Search for the cell housing the specified text and yield its [x, y] center coordinate. 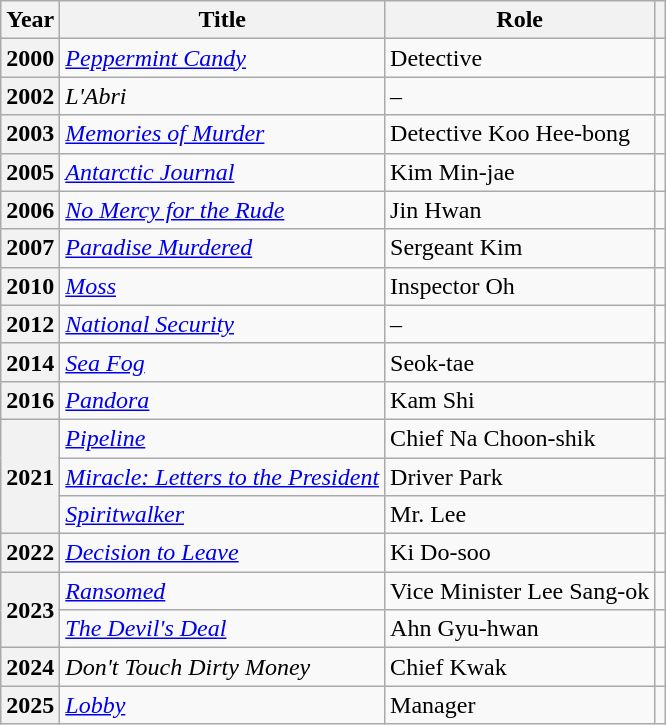
Sea Fog [222, 362]
Kim Min-jae [520, 172]
Memories of Murder [222, 134]
2003 [30, 134]
Year [30, 20]
2022 [30, 553]
Detective [520, 58]
2000 [30, 58]
Pipeline [222, 438]
Jin Hwan [520, 210]
Role [520, 20]
2024 [30, 667]
Decision to Leave [222, 553]
Ransomed [222, 591]
Don't Touch Dirty Money [222, 667]
Moss [222, 286]
Seok-tae [520, 362]
Manager [520, 705]
Sergeant Kim [520, 248]
Mr. Lee [520, 515]
Pandora [222, 400]
Title [222, 20]
2005 [30, 172]
Ki Do-soo [520, 553]
Antarctic Journal [222, 172]
Miracle: Letters to the President [222, 477]
2002 [30, 96]
Peppermint Candy [222, 58]
No Mercy for the Rude [222, 210]
Driver Park [520, 477]
Kam Shi [520, 400]
Chief Kwak [520, 667]
2014 [30, 362]
The Devil's Deal [222, 629]
2021 [30, 476]
Lobby [222, 705]
Inspector Oh [520, 286]
National Security [222, 324]
L'Abri [222, 96]
2016 [30, 400]
Spiritwalker [222, 515]
2007 [30, 248]
2012 [30, 324]
2025 [30, 705]
Chief Na Choon-shik [520, 438]
Vice Minister Lee Sang-ok [520, 591]
2006 [30, 210]
Paradise Murdered [222, 248]
2023 [30, 610]
Detective Koo Hee-bong [520, 134]
Ahn Gyu-hwan [520, 629]
2010 [30, 286]
